Detect which cell encompasses the target text, then output its (x, y) center coordinate. 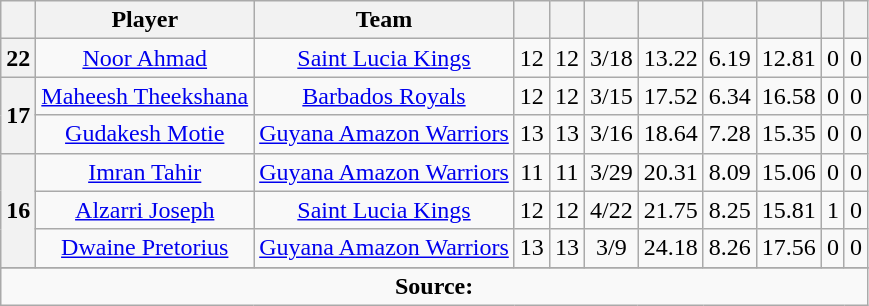
17.52 (670, 96)
Gudakesh Motie (145, 134)
13.22 (670, 58)
3/18 (611, 58)
12.81 (788, 58)
15.35 (788, 134)
Alzarri Joseph (145, 210)
22 (18, 58)
8.26 (730, 248)
16.58 (788, 96)
3/15 (611, 96)
20.31 (670, 172)
6.34 (730, 96)
16 (18, 210)
Barbados Royals (384, 96)
18.64 (670, 134)
15.06 (788, 172)
15.81 (788, 210)
24.18 (670, 248)
17.56 (788, 248)
1 (832, 210)
Maheesh Theekshana (145, 96)
17 (18, 115)
Source: (434, 286)
4/22 (611, 210)
21.75 (670, 210)
3/16 (611, 134)
3/9 (611, 248)
Imran Tahir (145, 172)
8.09 (730, 172)
6.19 (730, 58)
3/29 (611, 172)
8.25 (730, 210)
Noor Ahmad (145, 58)
Dwaine Pretorius (145, 248)
7.28 (730, 134)
Player (145, 20)
Team (384, 20)
